Identify which cell holds the provided text, then report its [X, Y] central coordinate. 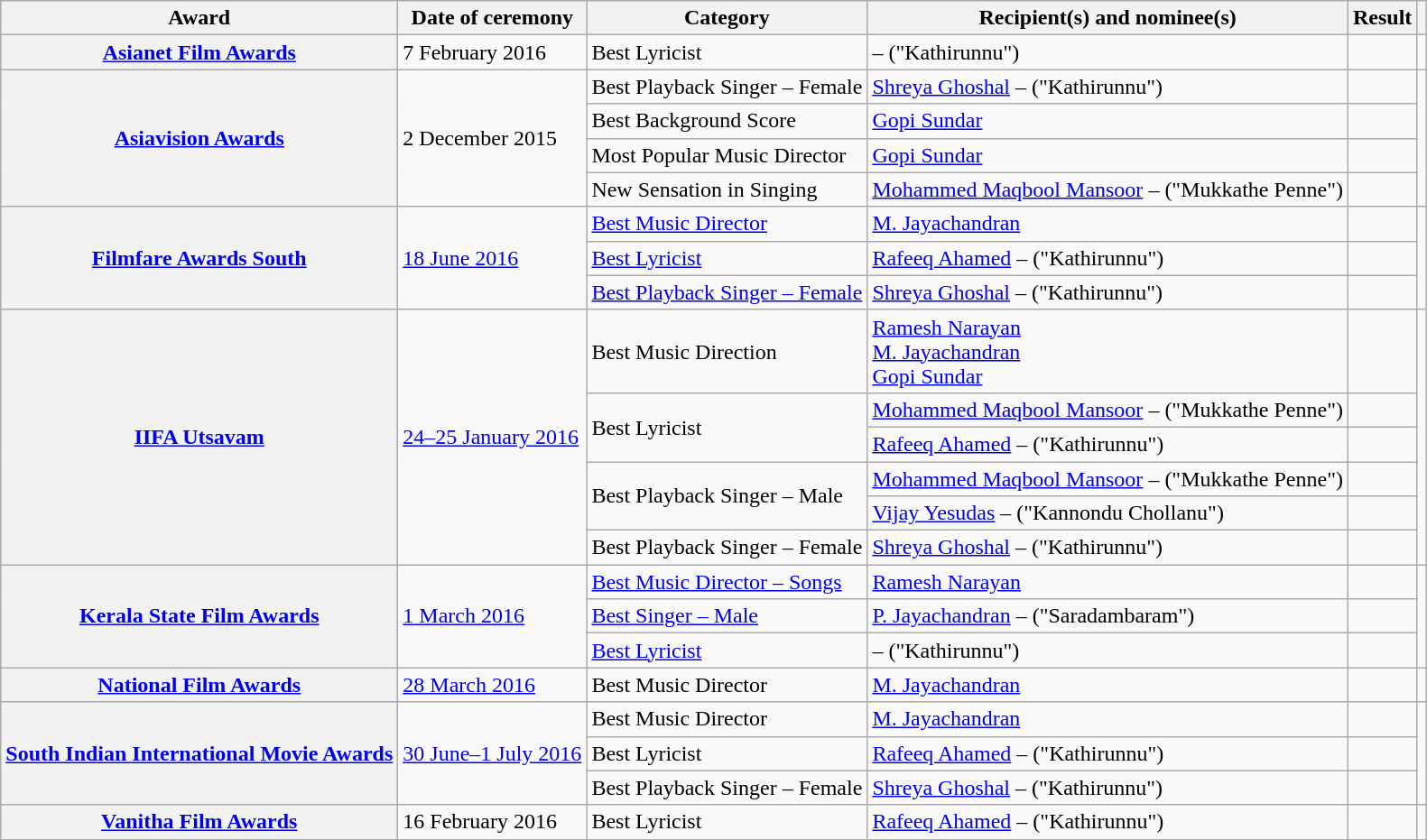
7 February 2016 [493, 52]
National Film Awards [199, 685]
Result [1382, 18]
IIFA Utsavam [199, 437]
28 March 2016 [493, 685]
18 June 2016 [493, 258]
Asianet Film Awards [199, 52]
Recipient(s) and nominee(s) [1108, 18]
Vanitha Film Awards [199, 822]
Date of ceremony [493, 18]
30 June–1 July 2016 [493, 753]
2 December 2015 [493, 138]
Kerala State Film Awards [199, 616]
South Indian International Movie Awards [199, 753]
Best Music Director – Songs [727, 582]
16 February 2016 [493, 822]
Best Playback Singer – Male [727, 496]
24–25 January 2016 [493, 437]
Category [727, 18]
Best Background Score [727, 121]
Award [199, 18]
New Sensation in Singing [727, 189]
Best Singer – Male [727, 616]
Best Music Direction [727, 351]
Filmfare Awards South [199, 258]
P. Jayachandran – ("Saradambaram") [1108, 616]
1 March 2016 [493, 616]
Ramesh Narayan [1108, 582]
Vijay Yesudas – ("Kannondu Chollanu") [1108, 513]
Ramesh NarayanM. JayachandranGopi Sundar [1108, 351]
Asiavision Awards [199, 138]
Most Popular Music Director [727, 155]
